From the cell containing the given text, extract its center point as (X, Y) coordinate. 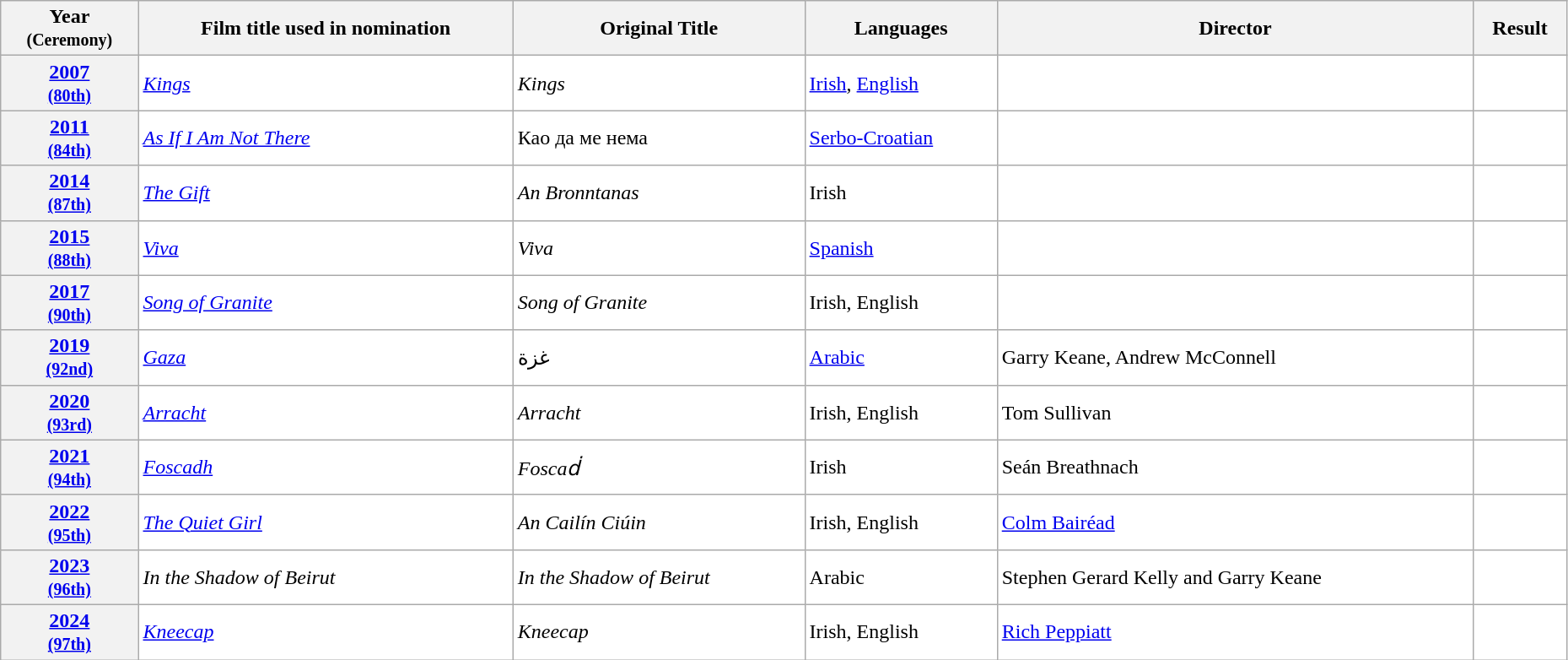
Garry Keane, Andrew McConnell (1235, 358)
Seán Breathnach (1235, 468)
2015(88th) (69, 248)
Spanish (901, 248)
2014(87th) (69, 192)
The Quiet Girl (326, 522)
2024(97th) (69, 631)
2023(96th) (69, 577)
Tom Sullivan (1235, 412)
As If I Am Not There (326, 138)
Foscaḋ (659, 468)
2020(93rd) (69, 412)
2007(80th) (69, 83)
Year(Ceremony) (69, 29)
Director (1235, 29)
Stephen Gerard Kelly and Garry Keane (1235, 577)
Foscadh (326, 468)
Colm Bairéad (1235, 522)
Languages (901, 29)
An Bronntanas (659, 192)
2021(94th) (69, 468)
The Gift (326, 192)
Gaza (326, 358)
2017(90th) (69, 302)
Original Title (659, 29)
غزة (659, 358)
2022(95th) (69, 522)
Film title used in nomination (326, 29)
2019(92nd) (69, 358)
Rich Peppiatt (1235, 631)
Као да ме нема (659, 138)
An Cailín Ciúin (659, 522)
Result (1520, 29)
Serbo-Croatian (901, 138)
2011(84th) (69, 138)
